From the cell containing the given text, extract its center point as [x, y] coordinate. 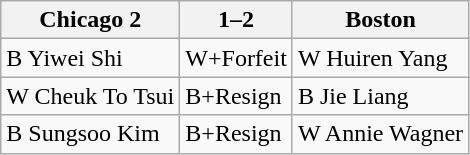
W Huiren Yang [380, 58]
Boston [380, 20]
B Yiwei Shi [90, 58]
Chicago 2 [90, 20]
W Cheuk To Tsui [90, 96]
W+Forfeit [236, 58]
B Jie Liang [380, 96]
B Sungsoo Kim [90, 134]
1–2 [236, 20]
W Annie Wagner [380, 134]
